Determine the (X, Y) coordinate at the center of the cell enclosing the given text.  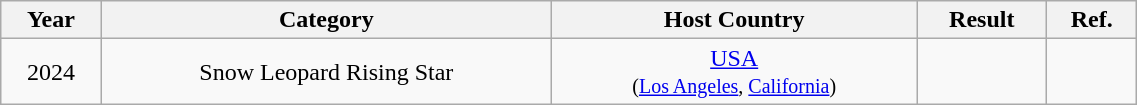
Category (326, 20)
Snow Leopard Rising Star (326, 72)
USA(Los Angeles, California) (734, 72)
Host Country (734, 20)
Year (51, 20)
2024 (51, 72)
Ref. (1092, 20)
Result (982, 20)
